Return the (x, y) coordinate for the center point of the cell that contains the specified text.  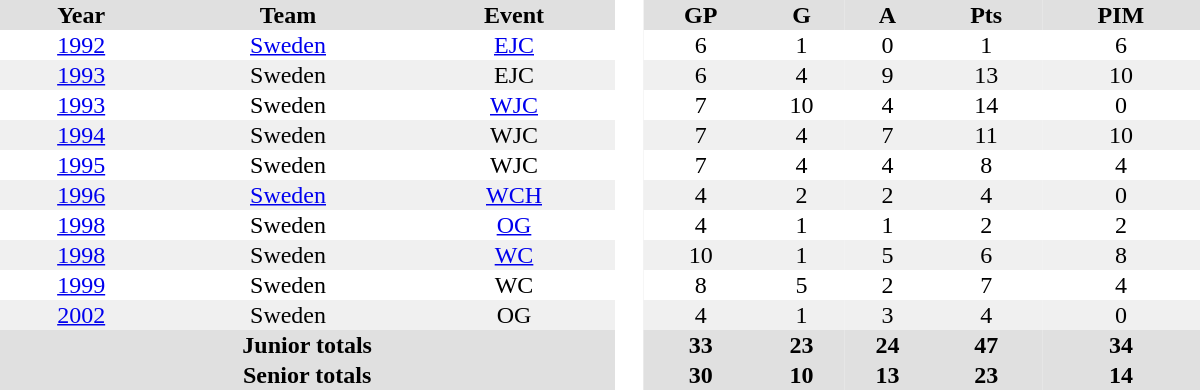
3 (887, 315)
9 (887, 75)
Senior totals (307, 375)
47 (986, 345)
WCH (514, 195)
1994 (81, 135)
Pts (986, 15)
1995 (81, 165)
33 (701, 345)
24 (887, 345)
11 (986, 135)
34 (1121, 345)
2002 (81, 315)
A (887, 15)
1992 (81, 45)
Junior totals (307, 345)
Event (514, 15)
30 (701, 375)
Year (81, 15)
1999 (81, 285)
GP (701, 15)
G (802, 15)
PIM (1121, 15)
Team (288, 15)
1996 (81, 195)
